For the text-containing cell, return its midpoint in (x, y) coordinate format. 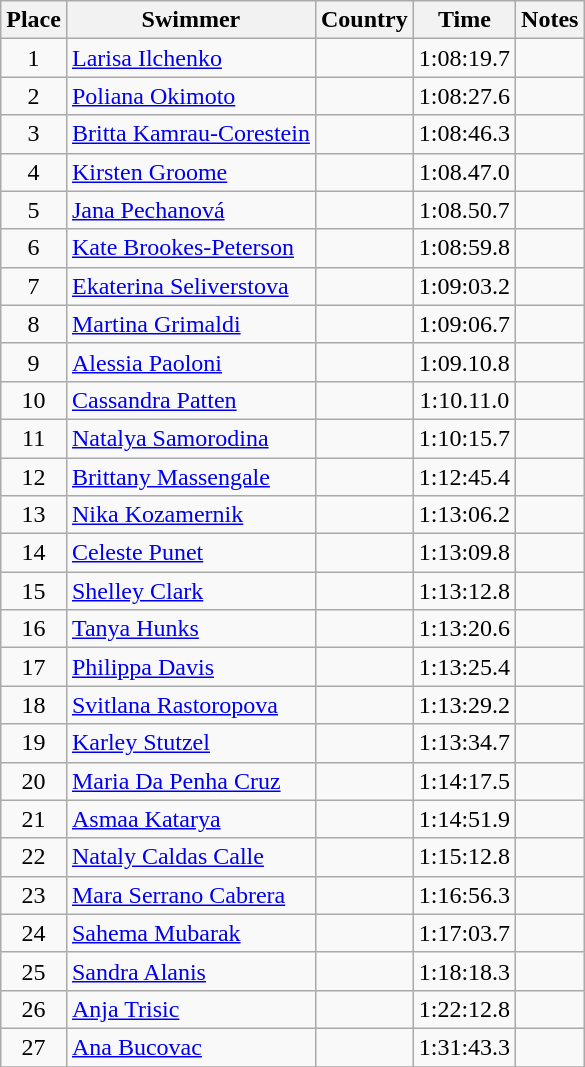
1:13:25.4 (464, 667)
1 (34, 58)
Place (34, 20)
1:13:12.8 (464, 591)
4 (34, 172)
Jana Pechanová (190, 210)
1:08:27.6 (464, 96)
Shelley Clark (190, 591)
3 (34, 134)
Mara Serrano Cabrera (190, 895)
Time (464, 20)
Kirsten Groome (190, 172)
Karley Stutzel (190, 743)
Swimmer (190, 20)
Ekaterina Seliverstova (190, 286)
Martina Grimaldi (190, 324)
Nataly Caldas Calle (190, 857)
Britta Kamrau-Corestein (190, 134)
26 (34, 1009)
Asmaa Katarya (190, 819)
Svitlana Rastoropova (190, 705)
1:13:20.6 (464, 629)
1:14:51.9 (464, 819)
Kate Brookes-Peterson (190, 248)
1:08:59.8 (464, 248)
1:17:03.7 (464, 933)
18 (34, 705)
17 (34, 667)
15 (34, 591)
Country (364, 20)
8 (34, 324)
Philippa Davis (190, 667)
Ana Bucovac (190, 1047)
1:08:46.3 (464, 134)
16 (34, 629)
20 (34, 781)
14 (34, 553)
1:10:15.7 (464, 438)
Cassandra Patten (190, 400)
1:15:12.8 (464, 857)
10 (34, 400)
1:08.50.7 (464, 210)
1:08:19.7 (464, 58)
19 (34, 743)
1:13:29.2 (464, 705)
11 (34, 438)
7 (34, 286)
1:10.11.0 (464, 400)
Brittany Massengale (190, 477)
25 (34, 971)
1:08.47.0 (464, 172)
Natalya Samorodina (190, 438)
13 (34, 515)
Larisa Ilchenko (190, 58)
24 (34, 933)
1:13:06.2 (464, 515)
9 (34, 362)
1:31:43.3 (464, 1047)
1:09.10.8 (464, 362)
Notes (550, 20)
1:13:09.8 (464, 553)
22 (34, 857)
Tanya Hunks (190, 629)
1:12:45.4 (464, 477)
Anja Trisic (190, 1009)
Nika Kozamernik (190, 515)
1:13:34.7 (464, 743)
27 (34, 1047)
Sahema Mubarak (190, 933)
Celeste Punet (190, 553)
21 (34, 819)
1:09:06.7 (464, 324)
1:22:12.8 (464, 1009)
1:09:03.2 (464, 286)
6 (34, 248)
5 (34, 210)
1:16:56.3 (464, 895)
23 (34, 895)
Sandra Alanis (190, 971)
Maria Da Penha Cruz (190, 781)
2 (34, 96)
Alessia Paoloni (190, 362)
1:18:18.3 (464, 971)
12 (34, 477)
1:14:17.5 (464, 781)
Poliana Okimoto (190, 96)
